For the text-containing cell, return its midpoint in (X, Y) coordinate format. 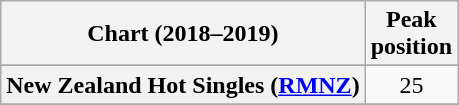
25 (411, 85)
Chart (2018–2019) (183, 34)
Peakposition (411, 34)
New Zealand Hot Singles (RMNZ) (183, 85)
